Find where the given text appears and provide that cell's center as [X, Y] coordinate. 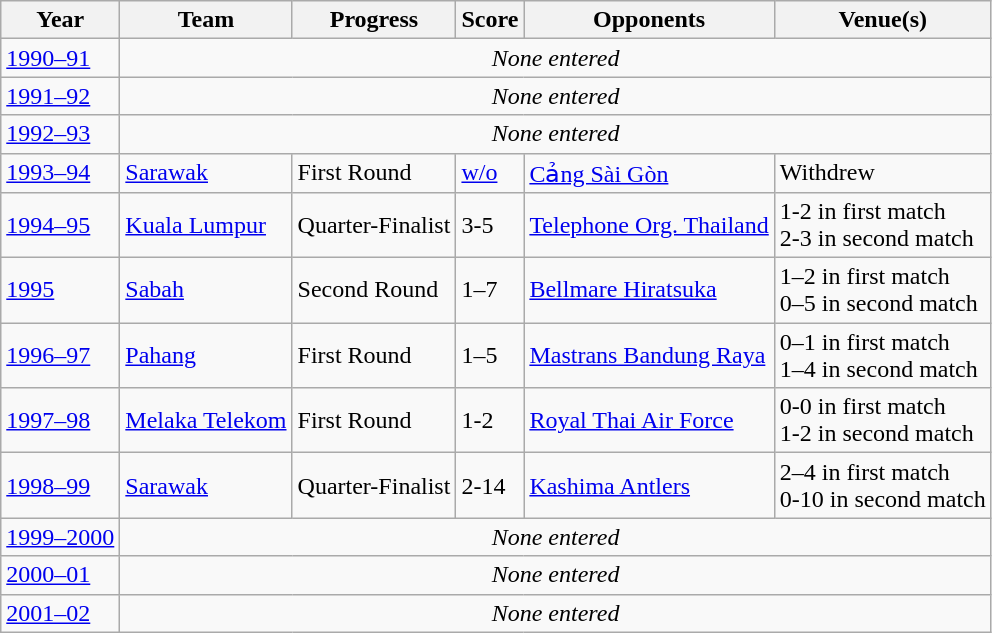
1-2 [490, 420]
1993–94 [60, 173]
Bellmare Hiratsuka [649, 290]
Kashima Antlers [649, 486]
Telephone Org. Thailand [649, 226]
Pahang [206, 356]
Team [206, 20]
1-2 in first match2-3 in second match [882, 226]
Venue(s) [882, 20]
1990–91 [60, 58]
1995 [60, 290]
2000–01 [60, 575]
Second Round [374, 290]
Cảng Sài Gòn [649, 173]
1–5 [490, 356]
1–2 in first match0–5 in second match [882, 290]
1992–93 [60, 134]
0-0 in first match1-2 in second match [882, 420]
Melaka Telekom [206, 420]
Score [490, 20]
w/o [490, 173]
1997–98 [60, 420]
Opponents [649, 20]
2–4 in first match0-10 in second match [882, 486]
Withdrew [882, 173]
2001–02 [60, 613]
1998–99 [60, 486]
Mastrans Bandung Raya [649, 356]
Sabah [206, 290]
1996–97 [60, 356]
1994–95 [60, 226]
2-14 [490, 486]
3-5 [490, 226]
Kuala Lumpur [206, 226]
Year [60, 20]
1999–2000 [60, 537]
1–7 [490, 290]
1991–92 [60, 96]
0–1 in first match1–4 in second match [882, 356]
Progress [374, 20]
Royal Thai Air Force [649, 420]
